Output the [x, y] coordinate of the center of the cell containing the given text.  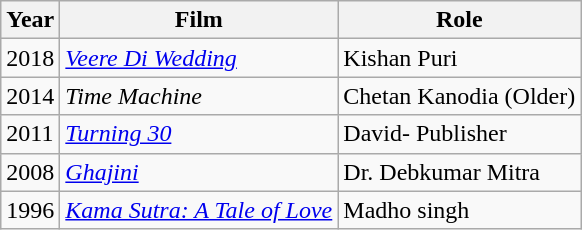
Kishan Puri [460, 58]
2011 [30, 134]
2018 [30, 58]
Dr. Debkumar Mitra [460, 172]
Chetan Kanodia (Older) [460, 96]
Kama Sutra: A Tale of Love [199, 210]
David- Publisher [460, 134]
2014 [30, 96]
Year [30, 20]
1996 [30, 210]
Ghajini [199, 172]
Madho singh [460, 210]
Role [460, 20]
Film [199, 20]
Time Machine [199, 96]
Veere Di Wedding [199, 58]
2008 [30, 172]
Turning 30 [199, 134]
